Pinpoint the cell where the given text exists, returning its [X, Y] midpoint coordinate. 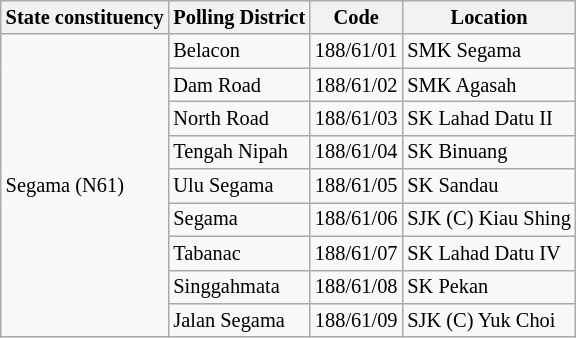
SMK Agasah [488, 85]
Singgahmata [239, 287]
Belacon [239, 51]
Jalan Segama [239, 320]
SK Pekan [488, 287]
State constituency [85, 17]
Tabanac [239, 253]
188/61/01 [356, 51]
Polling District [239, 17]
188/61/06 [356, 219]
Location [488, 17]
SJK (C) Yuk Choi [488, 320]
188/61/07 [356, 253]
SK Lahad Datu II [488, 118]
188/61/09 [356, 320]
188/61/04 [356, 152]
SJK (C) Kiau Shing [488, 219]
North Road [239, 118]
SK Lahad Datu IV [488, 253]
SK Binuang [488, 152]
188/61/02 [356, 85]
SK Sandau [488, 186]
188/61/05 [356, 186]
Ulu Segama [239, 186]
188/61/08 [356, 287]
188/61/03 [356, 118]
Tengah Nipah [239, 152]
Segama [239, 219]
Dam Road [239, 85]
SMK Segama [488, 51]
Code [356, 17]
Segama (N61) [85, 186]
